Output the (x, y) coordinate of the center of the cell containing the given text.  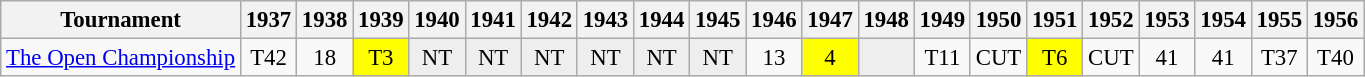
T42 (268, 58)
1956 (1335, 20)
T40 (1335, 58)
1937 (268, 20)
1944 (661, 20)
1943 (605, 20)
1955 (1279, 20)
1951 (1055, 20)
1950 (998, 20)
13 (774, 58)
18 (325, 58)
1939 (381, 20)
1941 (493, 20)
1953 (1167, 20)
1954 (1223, 20)
T6 (1055, 58)
4 (830, 58)
1942 (549, 20)
1938 (325, 20)
1952 (1111, 20)
1949 (942, 20)
Tournament (121, 20)
1947 (830, 20)
1946 (774, 20)
T3 (381, 58)
The Open Championship (121, 58)
T11 (942, 58)
T37 (1279, 58)
1940 (437, 20)
1948 (886, 20)
1945 (718, 20)
